From the cell containing the given text, extract its center point as (X, Y) coordinate. 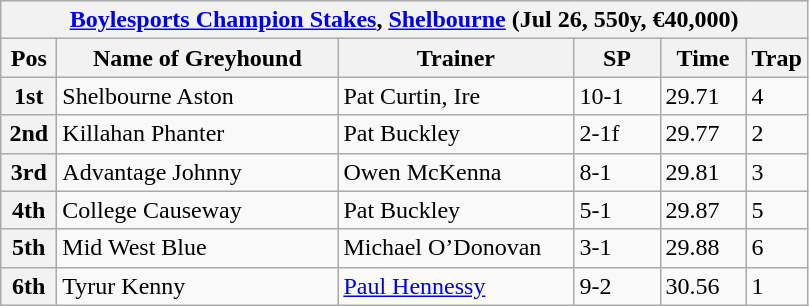
29.87 (703, 210)
6 (776, 248)
9-2 (617, 286)
29.77 (703, 134)
Michael O’Donovan (456, 248)
30.56 (703, 286)
2nd (29, 134)
2 (776, 134)
4th (29, 210)
College Causeway (198, 210)
Boylesports Champion Stakes, Shelbourne (Jul 26, 550y, €40,000) (404, 20)
29.71 (703, 96)
2-1f (617, 134)
Pat Curtin, Ire (456, 96)
1st (29, 96)
1 (776, 286)
Pos (29, 58)
Trainer (456, 58)
Trap (776, 58)
29.88 (703, 248)
Paul Hennessy (456, 286)
10-1 (617, 96)
Owen McKenna (456, 172)
Shelbourne Aston (198, 96)
3rd (29, 172)
Name of Greyhound (198, 58)
5-1 (617, 210)
29.81 (703, 172)
3-1 (617, 248)
8-1 (617, 172)
Killahan Phanter (198, 134)
4 (776, 96)
Advantage Johnny (198, 172)
3 (776, 172)
5th (29, 248)
Time (703, 58)
5 (776, 210)
6th (29, 286)
Tyrur Kenny (198, 286)
Mid West Blue (198, 248)
SP (617, 58)
